Return the [X, Y] coordinate for the center point of the cell that contains the specified text.  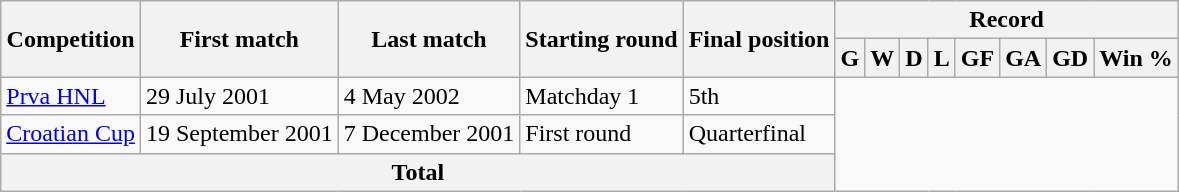
Prva HNL [71, 96]
Competition [71, 39]
L [942, 58]
5th [759, 96]
Matchday 1 [602, 96]
Record [1006, 20]
Quarterfinal [759, 134]
19 September 2001 [239, 134]
29 July 2001 [239, 96]
GD [1070, 58]
Total [418, 172]
G [850, 58]
Croatian Cup [71, 134]
Starting round [602, 39]
W [882, 58]
GA [1024, 58]
Final position [759, 39]
First round [602, 134]
D [914, 58]
Win % [1136, 58]
GF [977, 58]
7 December 2001 [429, 134]
4 May 2002 [429, 96]
First match [239, 39]
Last match [429, 39]
